Extract the (x, y) coordinate from the center of the cell holding the provided text.  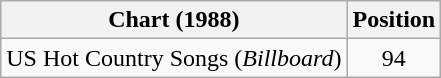
94 (394, 58)
Position (394, 20)
Chart (1988) (174, 20)
US Hot Country Songs (Billboard) (174, 58)
